Locate the cell with the specified text and output its (X, Y) center coordinate. 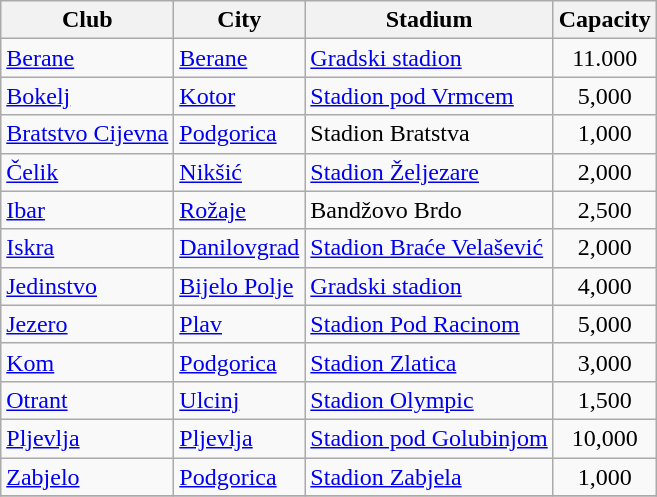
11.000 (604, 58)
Ulcinj (240, 400)
Capacity (604, 20)
Ibar (88, 210)
3,000 (604, 362)
10,000 (604, 438)
Iskra (88, 248)
City (240, 20)
Stadion Olympic (429, 400)
Stadion pod Golubinjom (429, 438)
4,000 (604, 286)
Bijelo Polje (240, 286)
Nikšić (240, 172)
Bokelj (88, 96)
Bandžovo Brdo (429, 210)
Kom (88, 362)
Danilovgrad (240, 248)
Bratstvo Cijevna (88, 134)
Rožaje (240, 210)
Stadion Zabjela (429, 477)
Otrant (88, 400)
Jezero (88, 324)
Stadion Bratstva (429, 134)
Stadion pod Vrmcem (429, 96)
Plav (240, 324)
Stadion Željezare (429, 172)
1,500 (604, 400)
Kotor (240, 96)
Stadion Zlatica (429, 362)
Stadion Braće Velašević (429, 248)
Jedinstvo (88, 286)
Stadion Pod Racinom (429, 324)
Zabjelo (88, 477)
Čelik (88, 172)
2,500 (604, 210)
Club (88, 20)
Stadium (429, 20)
